Detect which cell encompasses the target text, then output its (x, y) center coordinate. 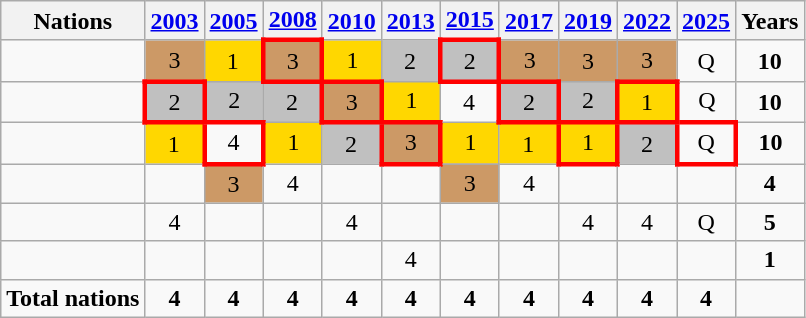
2022 (646, 21)
2005 (234, 21)
2015 (470, 21)
2017 (528, 21)
2025 (706, 21)
2008 (292, 21)
2013 (410, 21)
Total nations (73, 298)
Years (770, 21)
2019 (588, 21)
Nations (73, 21)
5 (770, 222)
2010 (352, 21)
2003 (174, 21)
